Locate the cell with the specified text and output its (x, y) center coordinate. 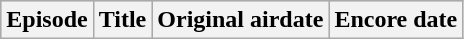
Encore date (396, 20)
Episode (47, 20)
Original airdate (240, 20)
Title (122, 20)
